Return the (X, Y) coordinate for the center point of the cell that contains the specified text.  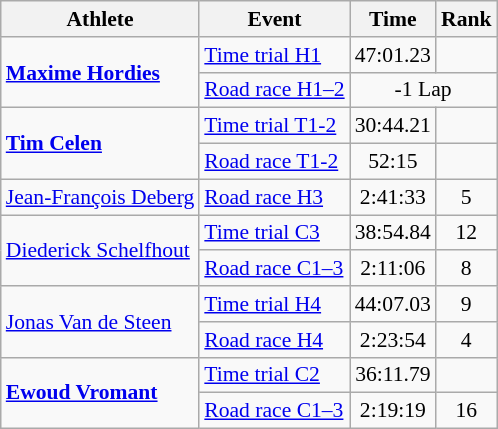
16 (466, 411)
Time trial C2 (274, 375)
Athlete (100, 19)
Road race H3 (274, 197)
4 (466, 340)
30:44.21 (393, 126)
Time trial C3 (274, 233)
Tim Celen (100, 144)
Rank (466, 19)
52:15 (393, 162)
-1 Lap (424, 90)
Road race H4 (274, 340)
38:54.84 (393, 233)
2:19:19 (393, 411)
Time trial H1 (274, 55)
2:11:06 (393, 269)
Ewoud Vromant (100, 392)
Road race H1–2 (274, 90)
Road race T1-2 (274, 162)
Time trial T1-2 (274, 126)
Event (274, 19)
2:23:54 (393, 340)
Time (393, 19)
Jonas Van de Steen (100, 322)
2:41:33 (393, 197)
9 (466, 304)
Jean-François Deberg (100, 197)
36:11.79 (393, 375)
44:07.03 (393, 304)
Maxime Hordies (100, 72)
5 (466, 197)
12 (466, 233)
Diederick Schelfhout (100, 250)
8 (466, 269)
47:01.23 (393, 55)
Time trial H4 (274, 304)
